From the cell containing the given text, extract its center point as (x, y) coordinate. 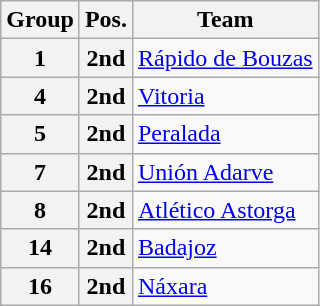
Peralada (225, 134)
7 (40, 172)
Rápido de Bouzas (225, 58)
Atlético Astorga (225, 210)
8 (40, 210)
16 (40, 286)
Group (40, 20)
5 (40, 134)
1 (40, 58)
Náxara (225, 286)
Pos. (106, 20)
4 (40, 96)
14 (40, 248)
Team (225, 20)
Badajoz (225, 248)
Unión Adarve (225, 172)
Vitoria (225, 96)
